From the cell containing the given text, extract its center point as (x, y) coordinate. 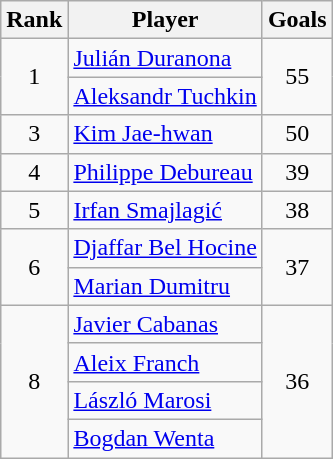
Marian Dumitru (166, 286)
6 (34, 267)
36 (297, 381)
Rank (34, 20)
4 (34, 172)
Goals (297, 20)
8 (34, 381)
37 (297, 267)
Bogdan Wenta (166, 438)
39 (297, 172)
Julián Duranona (166, 58)
Irfan Smajlagić (166, 210)
5 (34, 210)
3 (34, 134)
Djaffar Bel Hocine (166, 248)
55 (297, 77)
László Marosi (166, 400)
Aleix Franch (166, 362)
1 (34, 77)
Javier Cabanas (166, 324)
Philippe Debureau (166, 172)
50 (297, 134)
Player (166, 20)
38 (297, 210)
Aleksandr Tuchkin (166, 96)
Kim Jae-hwan (166, 134)
